From the cell containing the given text, extract its center point as (x, y) coordinate. 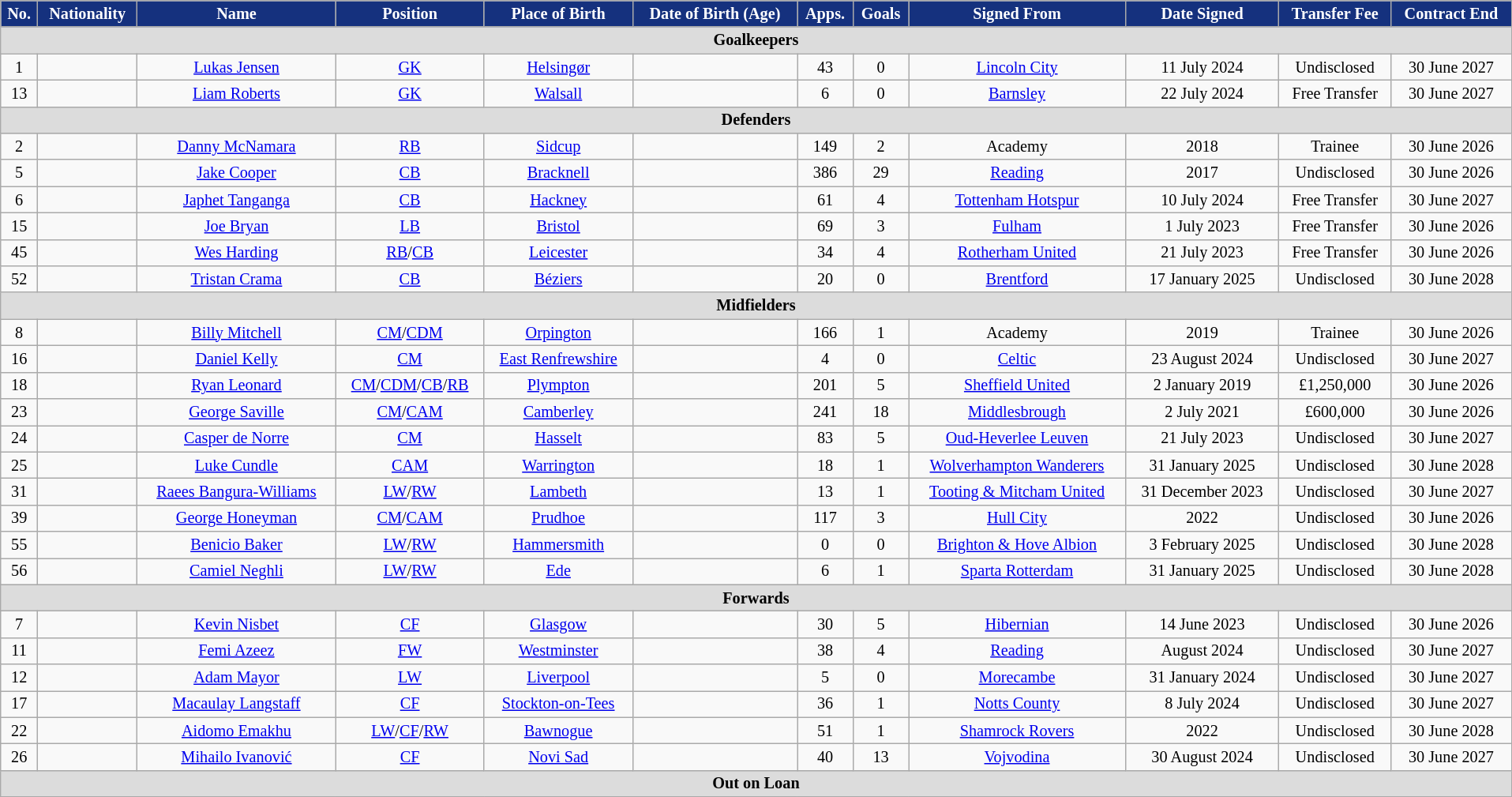
1 July 2023 (1202, 226)
Leicester (558, 253)
Celtic (1017, 359)
43 (826, 66)
11 July 2024 (1202, 66)
Brentford (1017, 279)
LB (410, 226)
22 (19, 731)
7 (19, 624)
Forwards (756, 598)
Lincoln City (1017, 66)
Westminster (558, 651)
2018 (1202, 146)
Bracknell (558, 173)
34 (826, 253)
Oud-Heverlee Leuven (1017, 438)
Midfielders (756, 306)
RB (410, 146)
Raees Bangura-Williams (237, 491)
Liverpool (558, 677)
69 (826, 226)
Fulham (1017, 226)
51 (826, 731)
Date Signed (1202, 13)
Bawnogue (558, 731)
83 (826, 438)
Mihailo Ivanović (237, 757)
Name (237, 13)
Stockton-on-Tees (558, 704)
Date of Birth (Age) (715, 13)
Orpington (558, 333)
2 July 2021 (1202, 412)
Out on Loan (756, 784)
56 (19, 571)
31 (19, 491)
Notts County (1017, 704)
Signed From (1017, 13)
Daniel Kelly (237, 359)
52 (19, 279)
George Honeyman (237, 518)
2019 (1202, 333)
Ryan Leonard (237, 385)
Warrington (558, 465)
Lukas Jensen (237, 66)
Kevin Nisbet (237, 624)
29 (880, 173)
Bristol (558, 226)
31 January 2024 (1202, 677)
£600,000 (1335, 412)
Prudhoe (558, 518)
117 (826, 518)
Liam Roberts (237, 93)
Shamrock Rovers (1017, 731)
RB/CB (410, 253)
Sheffield United (1017, 385)
Vojvodina (1017, 757)
55 (19, 544)
Middlesbrough (1017, 412)
Helsingør (558, 66)
Glasgow (558, 624)
Luke Cundle (237, 465)
Position (410, 13)
Goals (880, 13)
166 (826, 333)
30 August 2024 (1202, 757)
East Renfrewshire (558, 359)
12 (19, 677)
Billy Mitchell (237, 333)
Goalkeepers (756, 40)
August 2024 (1202, 651)
CM/CDM (410, 333)
36 (826, 704)
Jake Cooper (237, 173)
Barnsley (1017, 93)
George Saville (237, 412)
3 February 2025 (1202, 544)
8 July 2024 (1202, 704)
LW/CF/RW (410, 731)
Brighton & Hove Albion (1017, 544)
241 (826, 412)
39 (19, 518)
Tooting & Mitcham United (1017, 491)
61 (826, 200)
Tottenham Hotspur (1017, 200)
Benicio Baker (237, 544)
17 January 2025 (1202, 279)
Casper de Norre (237, 438)
Hibernian (1017, 624)
Aidomo Emakhu (237, 731)
Femi Azeez (237, 651)
Wes Harding (237, 253)
40 (826, 757)
Apps. (826, 13)
17 (19, 704)
386 (826, 173)
25 (19, 465)
10 July 2024 (1202, 200)
Nationality (88, 13)
30 (826, 624)
Camiel Neghli (237, 571)
149 (826, 146)
Macaulay Langstaff (237, 704)
15 (19, 226)
£1,250,000 (1335, 385)
24 (19, 438)
LW (410, 677)
201 (826, 385)
2 January 2019 (1202, 385)
Camberley (558, 412)
23 (19, 412)
20 (826, 279)
Wolverhampton Wanderers (1017, 465)
Sidcup (558, 146)
Plympton (558, 385)
22 July 2024 (1202, 93)
CM/CDM/CB/RB (410, 385)
CAM (410, 465)
Hackney (558, 200)
Walsall (558, 93)
Japhet Tanganga (237, 200)
45 (19, 253)
Béziers (558, 279)
Rotherham United (1017, 253)
31 December 2023 (1202, 491)
16 (19, 359)
8 (19, 333)
Hammersmith (558, 544)
Defenders (756, 120)
Place of Birth (558, 13)
Tristan Crama (237, 279)
Novi Sad (558, 757)
Lambeth (558, 491)
Ede (558, 571)
Contract End (1451, 13)
Sparta Rotterdam (1017, 571)
No. (19, 13)
Transfer Fee (1335, 13)
2017 (1202, 173)
Joe Bryan (237, 226)
Morecambe (1017, 677)
11 (19, 651)
26 (19, 757)
38 (826, 651)
Hull City (1017, 518)
Hasselt (558, 438)
Danny McNamara (237, 146)
14 June 2023 (1202, 624)
Adam Mayor (237, 677)
FW (410, 651)
23 August 2024 (1202, 359)
